Search for the cell housing the specified text and yield its [X, Y] center coordinate. 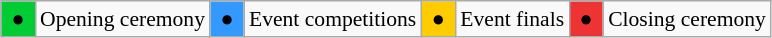
Event finals [512, 19]
Event competitions [332, 19]
Closing ceremony [687, 19]
Opening ceremony [122, 19]
